Pinpoint the cell where the given text exists, returning its (x, y) midpoint coordinate. 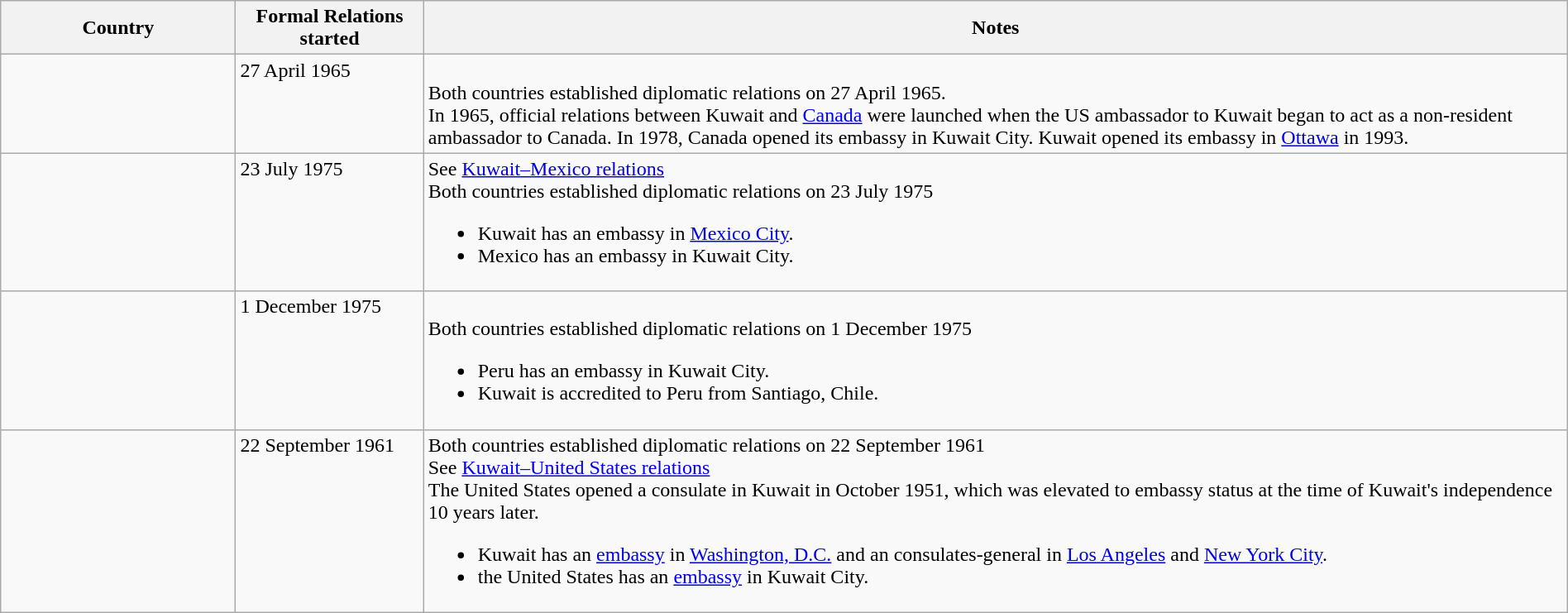
1 December 1975 (329, 361)
Country (118, 28)
27 April 1965 (329, 104)
22 September 1961 (329, 521)
Formal Relations started (329, 28)
Notes (996, 28)
23 July 1975 (329, 222)
